Scan for the cell matching the given text and deliver its (x, y) coordinate at center. 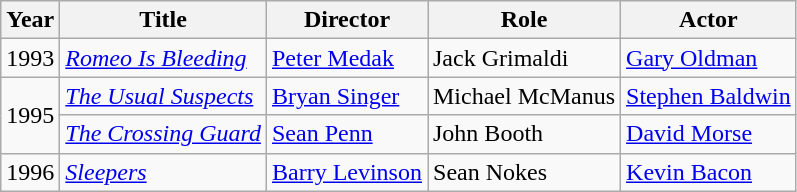
1996 (30, 172)
Stephen Baldwin (709, 96)
Bryan Singer (346, 96)
Romeo Is Bleeding (164, 58)
Director (346, 20)
David Morse (709, 134)
Sean Nokes (524, 172)
Barry Levinson (346, 172)
Actor (709, 20)
Kevin Bacon (709, 172)
The Crossing Guard (164, 134)
1995 (30, 115)
Role (524, 20)
Year (30, 20)
Peter Medak (346, 58)
The Usual Suspects (164, 96)
Michael McManus (524, 96)
Title (164, 20)
Gary Oldman (709, 58)
John Booth (524, 134)
1993 (30, 58)
Sean Penn (346, 134)
Sleepers (164, 172)
Jack Grimaldi (524, 58)
